Identify which cell holds the provided text, then report its [x, y] central coordinate. 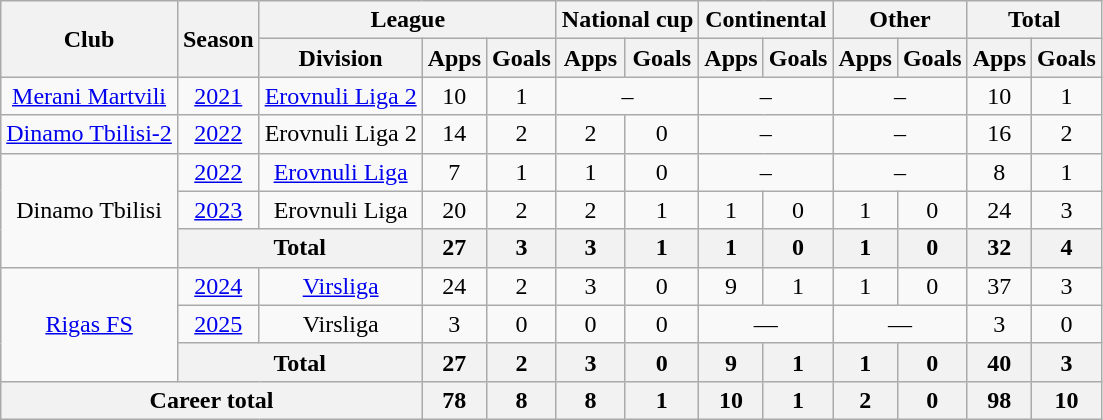
Dinamo Tbilisi-2 [90, 134]
Dinamo Tbilisi [90, 210]
Club [90, 39]
78 [454, 400]
4 [1067, 248]
Continental [766, 20]
7 [454, 172]
National cup [627, 20]
Rigas FS [90, 324]
2024 [218, 286]
32 [999, 248]
16 [999, 134]
2021 [218, 96]
Merani Martvili [90, 96]
League [408, 20]
Season [218, 39]
98 [999, 400]
14 [454, 134]
Career total [212, 400]
Division [340, 58]
2023 [218, 210]
37 [999, 286]
20 [454, 210]
2025 [218, 324]
Other [900, 20]
40 [999, 362]
